Search for the cell housing the specified text and yield its (X, Y) center coordinate. 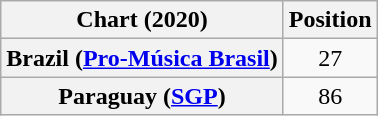
86 (330, 96)
Brazil (Pro-Música Brasil) (142, 58)
Paraguay (SGP) (142, 96)
Position (330, 20)
27 (330, 58)
Chart (2020) (142, 20)
